Locate the cell with the specified text and output its [X, Y] center coordinate. 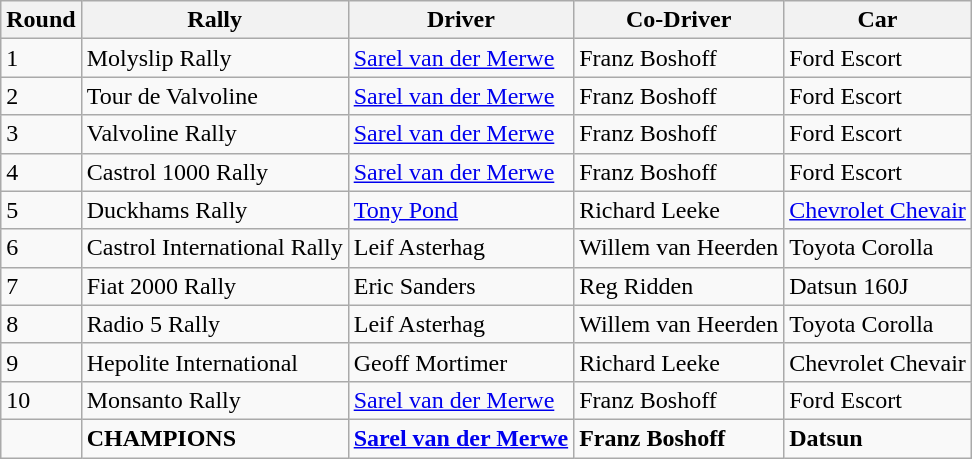
Car [878, 20]
Radio 5 Rally [214, 324]
2 [41, 96]
Co-Driver [679, 20]
Datsun [878, 438]
Round [41, 20]
Fiat 2000 Rally [214, 286]
Duckhams Rally [214, 210]
4 [41, 172]
3 [41, 134]
6 [41, 248]
Monsanto Rally [214, 400]
Driver [460, 20]
5 [41, 210]
1 [41, 58]
Rally [214, 20]
10 [41, 400]
Eric Sanders [460, 286]
Reg Ridden [679, 286]
Geoff Mortimer [460, 362]
Datsun 160J [878, 286]
Tony Pond [460, 210]
8 [41, 324]
Valvoline Rally [214, 134]
CHAMPIONS [214, 438]
9 [41, 362]
Castrol 1000 Rally [214, 172]
Tour de Valvoline [214, 96]
Molyslip Rally [214, 58]
Hepolite International [214, 362]
Castrol International Rally [214, 248]
7 [41, 286]
